Locate the cell with the specified text and output its [x, y] center coordinate. 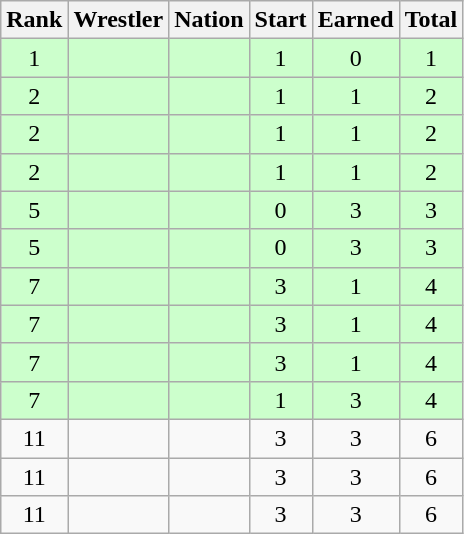
Rank [34, 20]
Wrestler [118, 20]
Total [431, 20]
Earned [356, 20]
Nation [209, 20]
Start [280, 20]
